Provide the [x, y] coordinate of the cell's center where the given text is located.  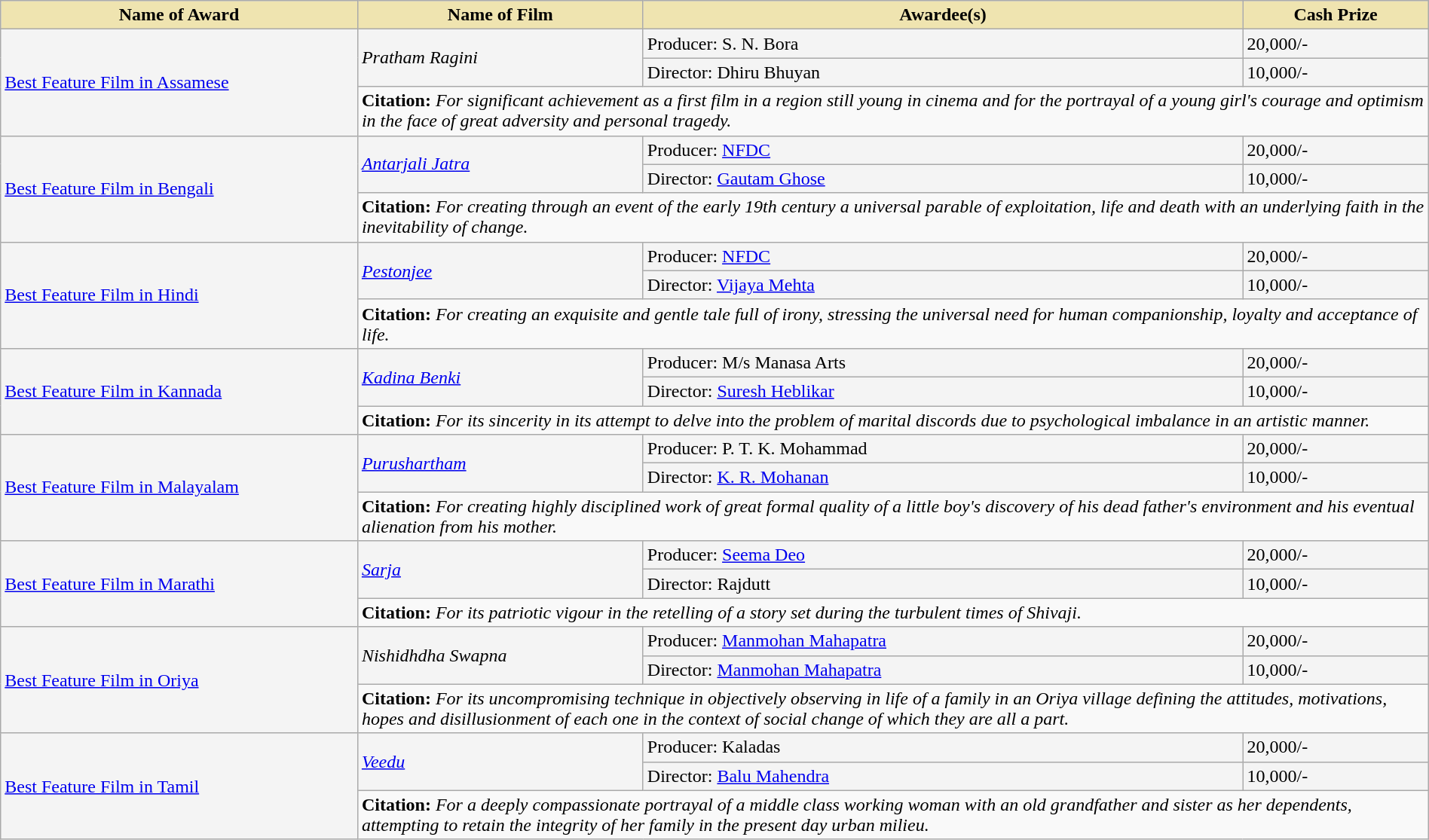
Director: Rajdutt [943, 584]
Best Feature Film in Kannada [179, 391]
Pratham Ragini [500, 58]
Director: Balu Mahendra [943, 776]
Director: Dhiru Bhuyan [943, 72]
Director: K. R. Mohanan [943, 478]
Citation: For its sincerity in its attempt to delve into the problem of marital discords due to psychological imbalance in an artistic manner. [892, 420]
Best Feature Film in Assamese [179, 83]
Producer: Manmohan Mahapatra [943, 641]
Best Feature Film in Tamil [179, 787]
Best Feature Film in Marathi [179, 584]
Name of Film [500, 15]
Sarja [500, 570]
Best Feature Film in Oriya [179, 680]
Best Feature Film in Bengali [179, 188]
Producer: M/s Manasa Arts [943, 362]
Pestonjee [500, 270]
Antarjali Jatra [500, 164]
Producer: Kaladas [943, 747]
Kadina Benki [500, 377]
Producer: Seema Deo [943, 555]
Best Feature Film in Hindi [179, 295]
Producer: S. N. Bora [943, 44]
Director: Manmohan Mahapatra [943, 670]
Cash Prize [1336, 15]
Best Feature Film in Malayalam [179, 488]
Nishidhdha Swapna [500, 655]
Producer: P. T. K. Mohammad [943, 449]
Director: Vijaya Mehta [943, 285]
Awardee(s) [943, 15]
Director: Suresh Heblikar [943, 391]
Citation: For its patriotic vigour in the retelling of a story set during the turbulent times of Shivaji. [892, 612]
Purushartham [500, 463]
Veedu [500, 762]
Name of Award [179, 15]
Director: Gautam Ghose [943, 179]
